Detect which cell encompasses the target text, then output its (X, Y) center coordinate. 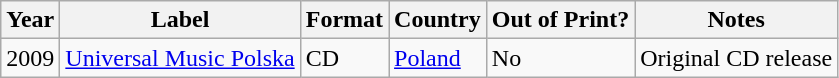
Original CD release (736, 58)
Universal Music Polska (180, 58)
Format (344, 20)
CD (344, 58)
Notes (736, 20)
Year (30, 20)
2009 (30, 58)
Poland (438, 58)
Label (180, 20)
Out of Print? (560, 20)
No (560, 58)
Country (438, 20)
